Scan for the cell matching the given text and deliver its (x, y) coordinate at center. 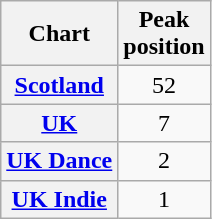
2 (164, 161)
Scotland (60, 85)
Chart (60, 34)
52 (164, 85)
UK (60, 123)
Peakposition (164, 34)
UK Dance (60, 161)
7 (164, 123)
UK Indie (60, 199)
1 (164, 199)
